Pinpoint the cell where the given text exists, returning its (X, Y) midpoint coordinate. 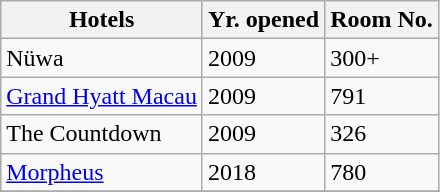
Hotels (102, 20)
Grand Hyatt Macau (102, 96)
Morpheus (102, 172)
Yr. opened (263, 20)
2018 (263, 172)
Room No. (382, 20)
300+ (382, 58)
Nüwa (102, 58)
791 (382, 96)
The Countdown (102, 134)
326 (382, 134)
780 (382, 172)
